Return (x, y) of the center of cell containing provided text 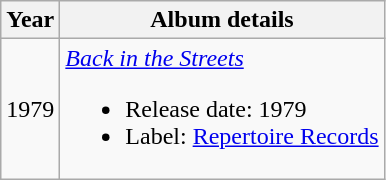
Year (30, 20)
Album details (222, 20)
Back in the StreetsRelease date: 1979Label: Repertoire Records (222, 109)
1979 (30, 109)
